Detect which cell encompasses the target text, then output its [x, y] center coordinate. 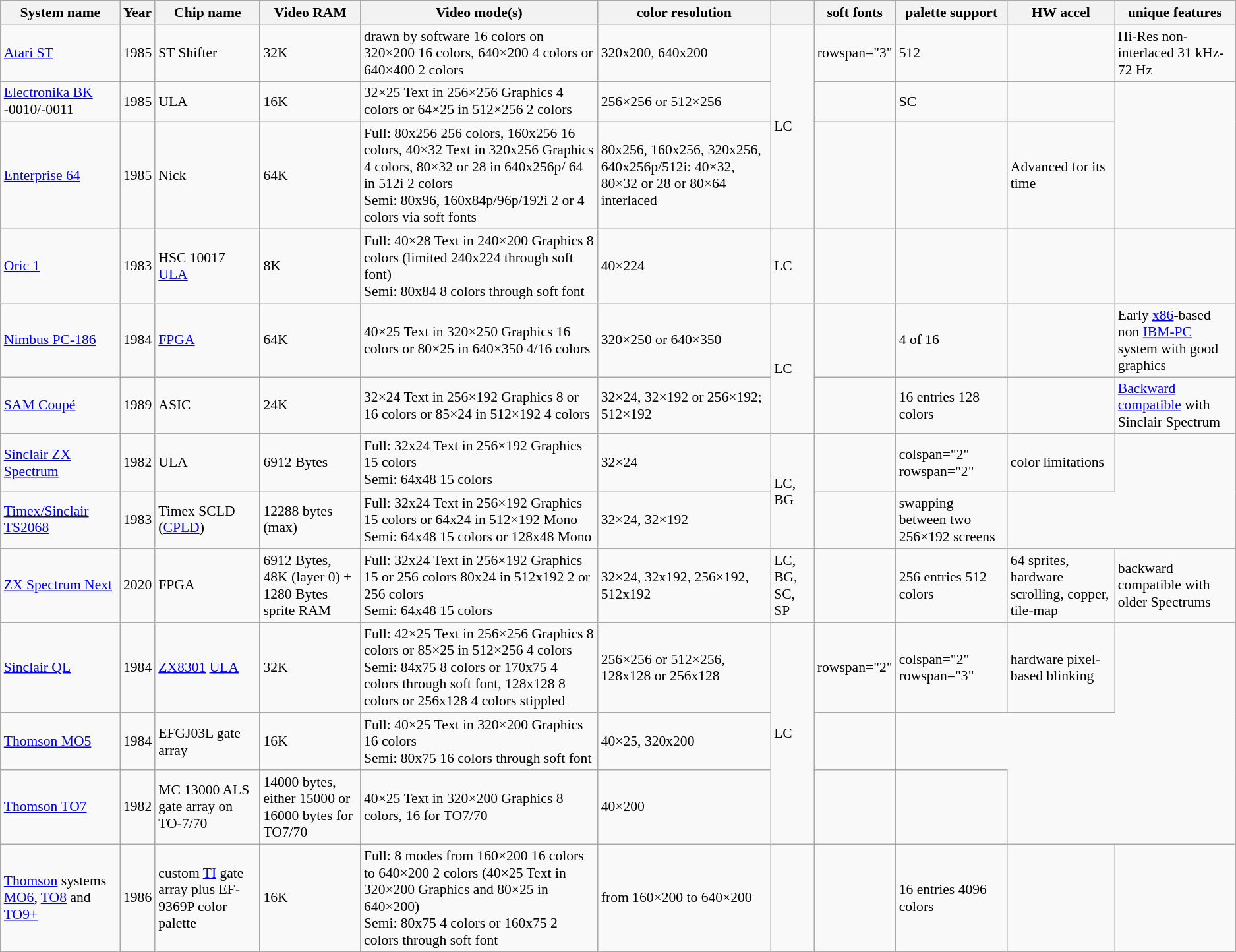
256×256 or 512×256 [684, 102]
Thomson systems MO6, TO8 and TO9+ [61, 898]
Nimbus PC-186 [61, 340]
palette support [952, 13]
512 [952, 53]
hardware pixel-based blinking [1061, 668]
Full: 40×25 Text in 320×200 Graphics 16 colorsSemi: 80x75 16 colors through soft font [479, 742]
Timex/Sinclair TS2068 [61, 520]
HW accel [1061, 13]
1986 [137, 898]
32×24 Text in 256×192 Graphics 8 or 16 colors or 85×24 in 512×192 4 colors [479, 406]
24K [310, 406]
32×24, 32×192 or 256×192; 512×192 [684, 406]
backward compatible with older Spectrums [1175, 585]
8K [310, 266]
16 entries 4096 colors [952, 898]
14000 bytes, either 15000 or 16000 bytes for TO7/70 [310, 807]
rowspan="3" [855, 53]
Sinclair QL [61, 668]
12288 bytes (max) [310, 520]
Electronika BK -0010/-0011 [61, 102]
Sinclair ZX Spectrum [61, 463]
Early x86-based non IBM-PC system with good graphics [1175, 340]
MC 13000 ALS gate array on TO-7/70 [207, 807]
LC, BG, SC, SP [792, 585]
32×25 Text in 256×256 Graphics 4 colors or 64×25 in 512×256 2 colors [479, 102]
32×24, 32x192, 256×192, 512x192 [684, 585]
soft fonts [855, 13]
32×24 [684, 463]
EFGJ03L gate array [207, 742]
256 entries 512 colors [952, 585]
custom TI gate array plus EF-9369P color palette [207, 898]
Thomson MO5 [61, 742]
40×200 [684, 807]
Hi-Res non-interlaced 31 kHz-72 Hz [1175, 53]
40×25, 320x200 [684, 742]
Full: 40×28 Text in 240×200 Graphics 8 colors (limited 240x224 through soft font)Semi: 80x84 8 colors through soft font [479, 266]
64 sprites, hardware scrolling, copper, tile-map [1061, 585]
6912 Bytes, 48K (layer 0) + 1280 Bytes sprite RAM [310, 585]
Nick [207, 175]
drawn by software 16 colors on 320×200 16 colors, 640×200 4 colors or 640×400 2 colors [479, 53]
ZX Spectrum Next [61, 585]
Advanced for its time [1061, 175]
16 entries 128 colors [952, 406]
SC [952, 102]
40×224 [684, 266]
320x200, 640x200 [684, 53]
from 160×200 to 640×200 [684, 898]
Backward compatible with Sinclair Spectrum [1175, 406]
Enterprise 64 [61, 175]
ZX8301 ULA [207, 668]
Video mode(s) [479, 13]
colspan="2" rowspan="3" [952, 668]
Year [137, 13]
Oric 1 [61, 266]
40×25 Text in 320×250 Graphics 16 colors or 80×25 in 640×350 4/16 colors [479, 340]
40×25 Text in 320×200 Graphics 8 colors, 16 for TO7/70 [479, 807]
Atari ST [61, 53]
LC, BG [792, 492]
32×24, 32×192 [684, 520]
1989 [137, 406]
System name [61, 13]
2020 [137, 585]
HSC 10017 ULA [207, 266]
Chip name [207, 13]
ST Shifter [207, 53]
SAM Coupé [61, 406]
6912 Bytes [310, 463]
Thomson TO7 [61, 807]
256×256 or 512×256, 128x128 or 256x128 [684, 668]
Full: 32x24 Text in 256×192 Graphics 15 or 256 colors 80x24 in 512x192 2 or 256 colorsSemi: 64x48 15 colors [479, 585]
Timex SCLD (CPLD) [207, 520]
Full: 32x24 Text in 256×192 Graphics 15 colorsSemi: 64x48 15 colors [479, 463]
swapping between two 256×192 screens [952, 520]
ASIC [207, 406]
80x256, 160x256, 320x256, 640x256p/512i: 40×32, 80×32 or 28 or 80×64 interlaced [684, 175]
Video RAM [310, 13]
4 of 16 [952, 340]
color resolution [684, 13]
rowspan="2" [855, 668]
unique features [1175, 13]
colspan="2" rowspan="2" [952, 463]
320×250 or 640×350 [684, 340]
Full: 32x24 Text in 256×192 Graphics 15 colors or 64x24 in 512×192 MonoSemi: 64x48 15 colors or 128x48 Mono [479, 520]
color limitations [1061, 463]
